From the cell containing the given text, extract its center point as [X, Y] coordinate. 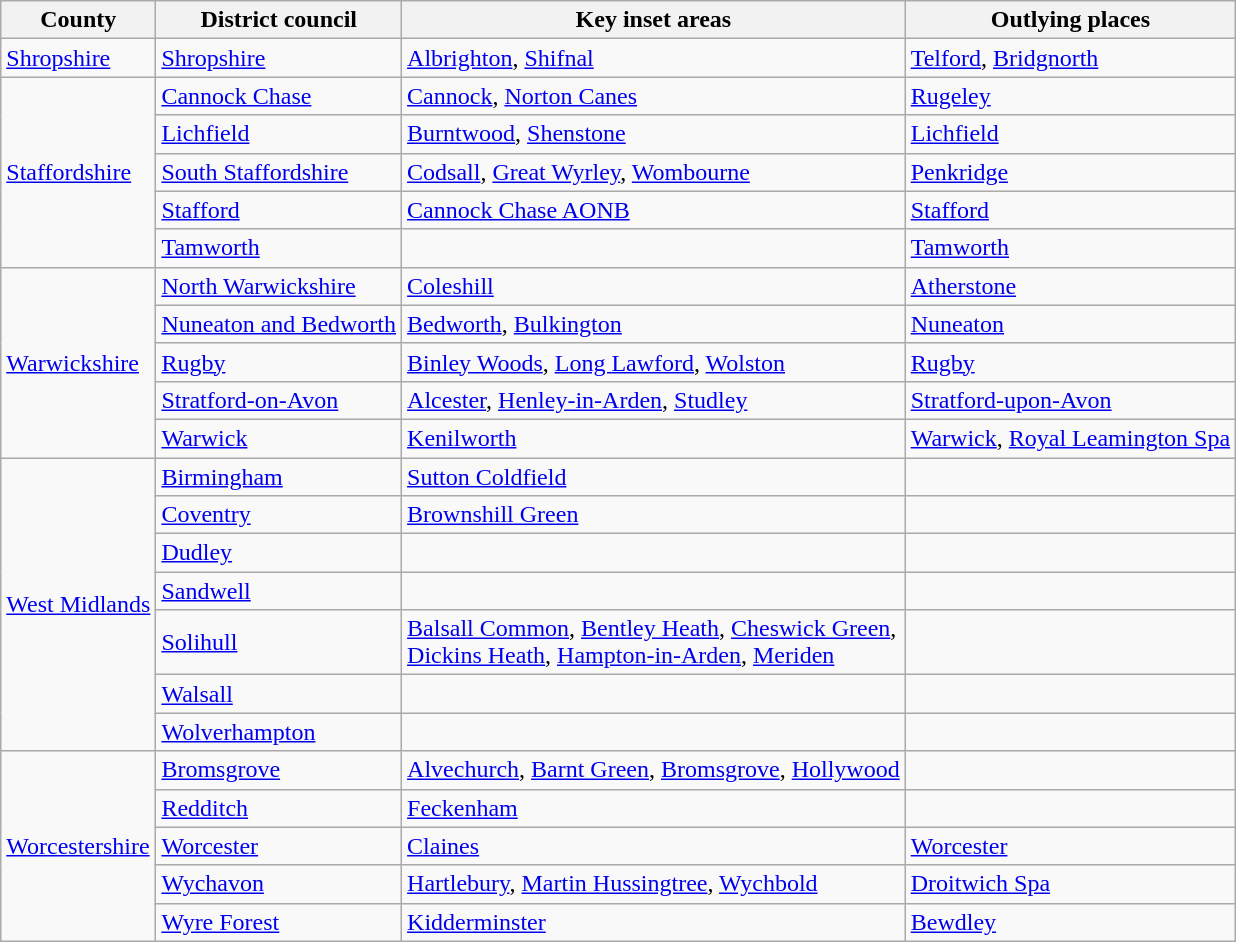
Brownshill Green [654, 515]
Coventry [279, 515]
Birmingham [279, 477]
District council [279, 20]
County [78, 20]
Binley Woods, Long Lawford, Wolston [654, 362]
South Staffordshire [279, 172]
Redditch [279, 808]
Telford, Bridgnorth [1070, 58]
Codsall, Great Wyrley, Wombourne [654, 172]
Wolverhampton [279, 732]
Burntwood, Shenstone [654, 134]
Worcestershire [78, 846]
Nuneaton [1070, 324]
Stratford-on-Avon [279, 400]
Nuneaton and Bedworth [279, 324]
Atherstone [1070, 286]
Feckenham [654, 808]
Kidderminster [654, 922]
Dudley [279, 553]
Cannock, Norton Canes [654, 96]
Albrighton, Shifnal [654, 58]
Coleshill [654, 286]
Warwickshire [78, 362]
Alcester, Henley-in-Arden, Studley [654, 400]
Kenilworth [654, 438]
Stratford-upon-Avon [1070, 400]
Outlying places [1070, 20]
Alvechurch, Barnt Green, Bromsgrove, Hollywood [654, 770]
Cannock Chase AONB [654, 210]
Warwick, Royal Leamington Spa [1070, 438]
Sutton Coldfield [654, 477]
Solihull [279, 642]
West Midlands [78, 604]
Bedworth, Bulkington [654, 324]
Bromsgrove [279, 770]
Hartlebury, Martin Hussingtree, Wychbold [654, 884]
Warwick [279, 438]
North Warwickshire [279, 286]
Wychavon [279, 884]
Rugeley [1070, 96]
Droitwich Spa [1070, 884]
Claines [654, 846]
Wyre Forest [279, 922]
Penkridge [1070, 172]
Sandwell [279, 591]
Cannock Chase [279, 96]
Walsall [279, 694]
Staffordshire [78, 172]
Key inset areas [654, 20]
Bewdley [1070, 922]
Balsall Common, Bentley Heath, Cheswick Green,Dickins Heath, Hampton-in-Arden, Meriden [654, 642]
